Detect which cell encompasses the target text, then output its [X, Y] center coordinate. 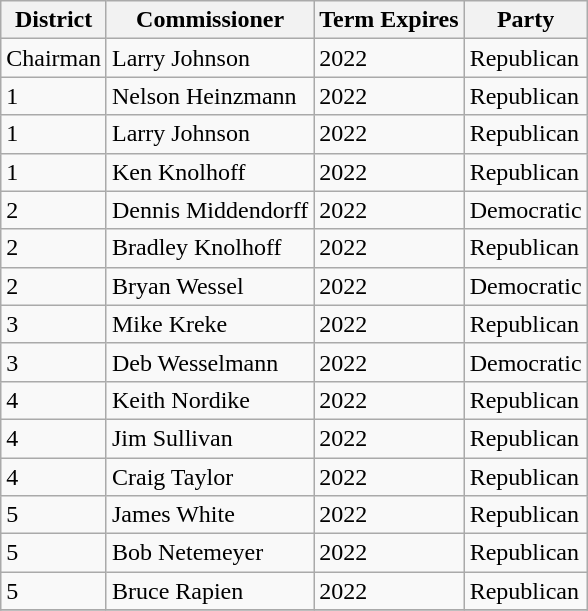
Keith Nordike [210, 400]
Craig Taylor [210, 477]
Commissioner [210, 20]
Deb Wesselmann [210, 362]
Mike Kreke [210, 324]
Chairman [54, 58]
District [54, 20]
Bradley Knolhoff [210, 248]
Bruce Rapien [210, 591]
Ken Knolhoff [210, 172]
James White [210, 515]
Term Expires [389, 20]
Bob Netemeyer [210, 553]
Nelson Heinzmann [210, 96]
Dennis Middendorff [210, 210]
Bryan Wessel [210, 286]
Jim Sullivan [210, 438]
Party [526, 20]
